Detect which cell encompasses the target text, then output its [X, Y] center coordinate. 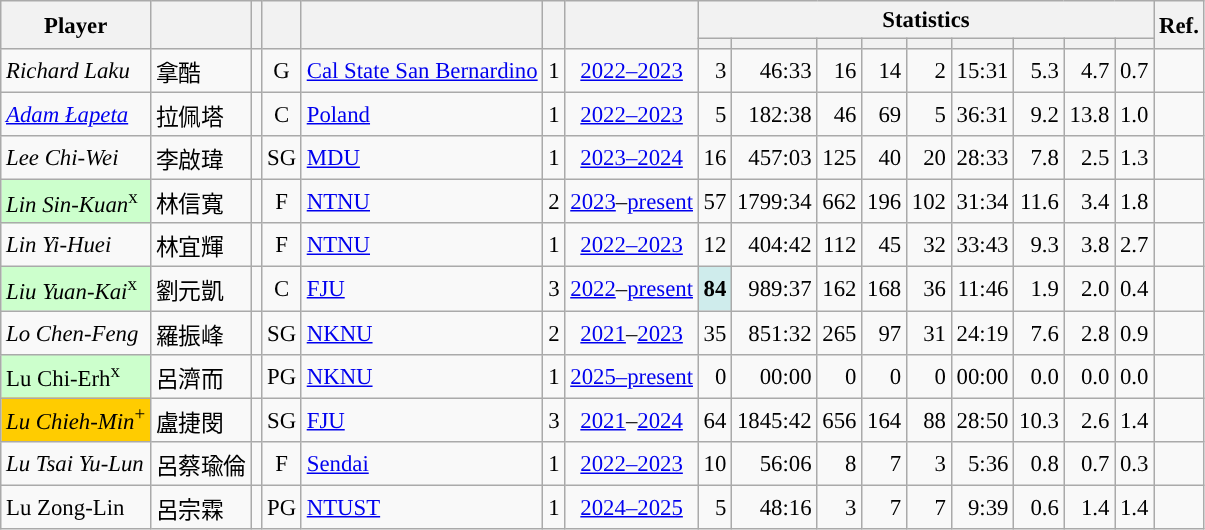
31 [928, 333]
Liu Yuan-Kaix [76, 289]
662 [840, 202]
盧捷閔 [202, 420]
Poland [422, 115]
Cal State San Bernardino [422, 71]
164 [884, 420]
851:32 [774, 333]
11.6 [1039, 202]
10 [714, 463]
36 [928, 289]
64 [714, 420]
40 [884, 158]
14 [884, 71]
2024–2025 [632, 507]
4.7 [1089, 71]
457:03 [774, 158]
13.8 [1089, 115]
45 [884, 246]
28:33 [982, 158]
羅振峰 [202, 333]
182:38 [774, 115]
Player [76, 25]
35 [714, 333]
5:36 [982, 463]
2.7 [1134, 246]
125 [840, 158]
46 [840, 115]
33:43 [982, 246]
1799:34 [774, 202]
2023–2024 [632, 158]
11:46 [982, 289]
2.6 [1089, 420]
28:50 [982, 420]
7.8 [1039, 158]
2025–present [632, 376]
56:06 [774, 463]
0.8 [1039, 463]
Lo Chen-Feng [76, 333]
162 [840, 289]
Sendai [422, 463]
Ref. [1179, 25]
57 [714, 202]
Lin Yi-Huei [76, 246]
1.3 [1134, 158]
15:31 [982, 71]
2021–2023 [632, 333]
9.3 [1039, 246]
Lu Zong-Lin [76, 507]
2.0 [1089, 289]
265 [840, 333]
2022–present [632, 289]
102 [928, 202]
7.6 [1039, 333]
劉元凱 [202, 289]
2021–2024 [632, 420]
林信寬 [202, 202]
2023–present [632, 202]
Statistics [926, 20]
Lu Tsai Yu-Lun [76, 463]
168 [884, 289]
0.6 [1039, 507]
2.8 [1089, 333]
12 [714, 246]
拉佩塔 [202, 115]
1845:42 [774, 420]
G [282, 71]
69 [884, 115]
拿酷 [202, 71]
3.8 [1089, 246]
31:34 [982, 202]
1.0 [1134, 115]
1.8 [1134, 202]
48:16 [774, 507]
88 [928, 420]
呂濟而 [202, 376]
Richard Laku [76, 71]
5.3 [1039, 71]
3.4 [1089, 202]
32 [928, 246]
196 [884, 202]
李啟瑋 [202, 158]
MDU [422, 158]
Lu Chi-Erhx [76, 376]
36:31 [982, 115]
404:42 [774, 246]
8 [840, 463]
Lee Chi-Wei [76, 158]
9.2 [1039, 115]
0.4 [1134, 289]
84 [714, 289]
10.3 [1039, 420]
97 [884, 333]
呂蔡瑜倫 [202, 463]
656 [840, 420]
Adam Łapeta [76, 115]
112 [840, 246]
Lu Chieh-Min+ [76, 420]
呂宗霖 [202, 507]
2.5 [1089, 158]
林宜輝 [202, 246]
0.9 [1134, 333]
46:33 [774, 71]
9:39 [982, 507]
24:19 [982, 333]
1.9 [1039, 289]
NTUST [422, 507]
20 [928, 158]
Lin Sin-Kuanx [76, 202]
0.3 [1134, 463]
989:37 [774, 289]
